Find where the given text appears and provide that cell's center as [X, Y] coordinate. 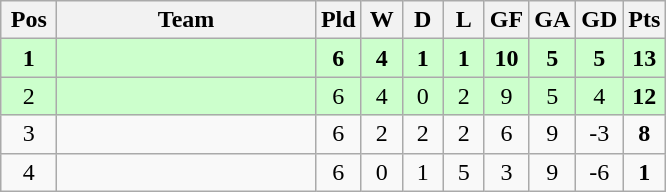
GF [506, 20]
Team [186, 20]
-6 [600, 172]
W [382, 20]
Pts [644, 20]
10 [506, 58]
Pld [338, 20]
GD [600, 20]
GA [552, 20]
Pos [29, 20]
13 [644, 58]
-3 [600, 134]
12 [644, 96]
L [464, 20]
D [422, 20]
8 [644, 134]
